From the cell containing the given text, extract its center point as (x, y) coordinate. 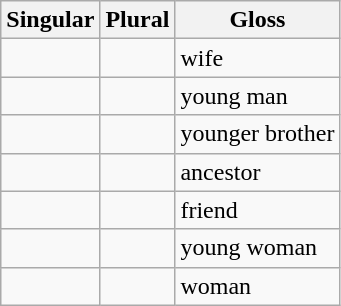
Singular (50, 20)
ancestor (258, 172)
friend (258, 210)
woman (258, 286)
young woman (258, 248)
Plural (138, 20)
young man (258, 96)
wife (258, 58)
younger brother (258, 134)
Gloss (258, 20)
